Search for the cell housing the specified text and yield its (x, y) center coordinate. 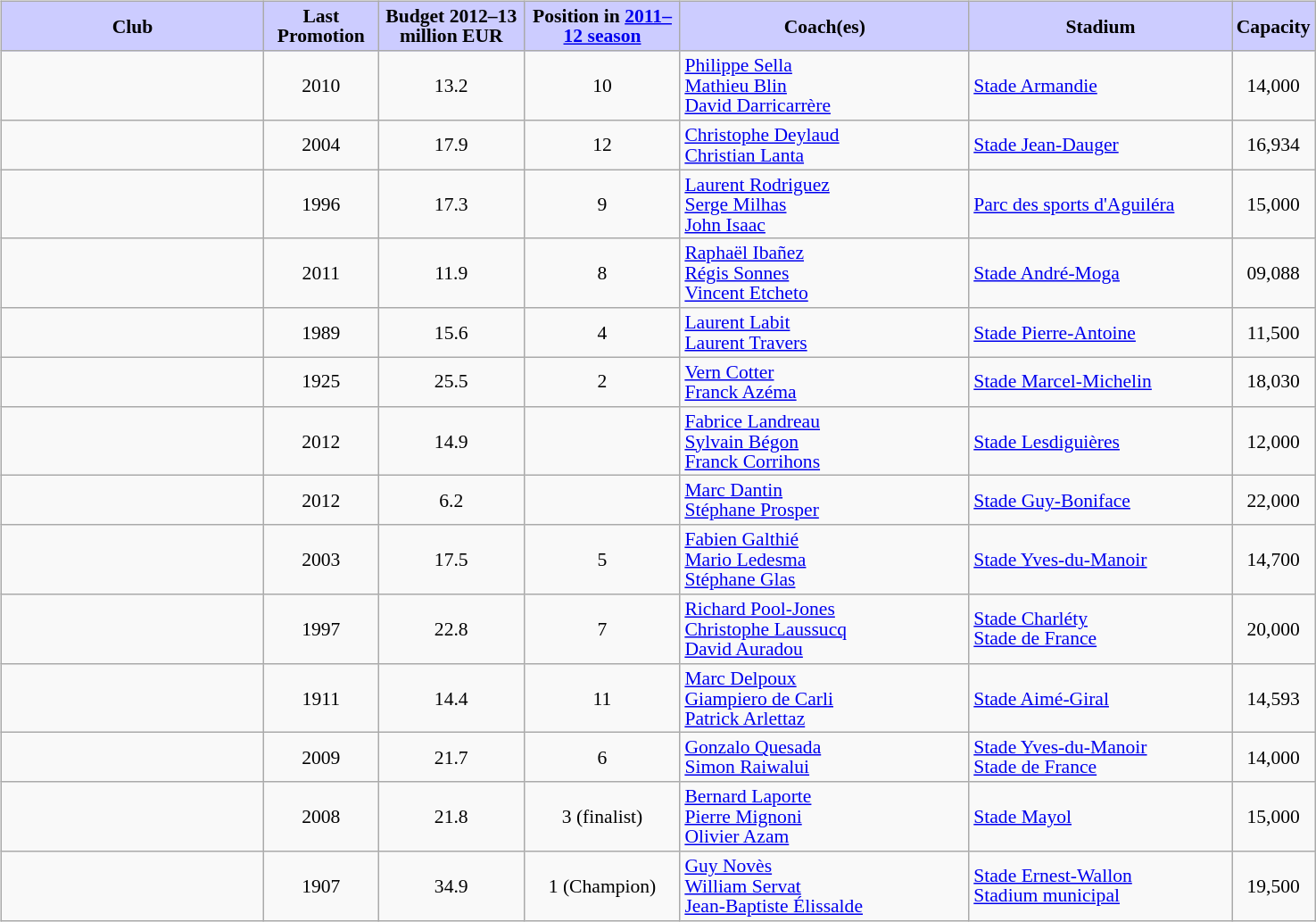
4 (603, 332)
1989 (321, 332)
16,934 (1274, 145)
Marc DantinStéphane Prosper (824, 500)
Position in 2011–12 season (603, 27)
Stade Pierre-Antoine (1100, 332)
12,000 (1274, 441)
Stade Guy-Boniface (1100, 500)
1911 (321, 698)
Fabrice LandreauSylvain BégonFranck Corrihons (824, 441)
2003 (321, 560)
9 (603, 204)
15.6 (451, 332)
Fabien GalthiéMario LedesmaStéphane Glas (824, 560)
1907 (321, 886)
Stade Ernest-WallonStadium municipal (1100, 886)
21.8 (451, 817)
Bernard LaportePierre MignoniOlivier Azam (824, 817)
Club (132, 27)
Stade Yves-du-Manoir (1100, 560)
Richard Pool-JonesChristophe LaussucqDavid Auradou (824, 629)
Marc DelpouxGiampiero de CarliPatrick Arlettaz (824, 698)
17.3 (451, 204)
Capacity (1274, 27)
14,700 (1274, 560)
1997 (321, 629)
14.4 (451, 698)
Parc des sports d'Aguiléra (1100, 204)
Laurent LabitLaurent Travers (824, 332)
12 (603, 145)
Laurent RodriguezSerge MilhasJohn Isaac (824, 204)
8 (603, 273)
14.9 (451, 441)
Philippe SellaMathieu BlinDavid Darricarrère (824, 86)
Stade Yves-du-ManoirStade de France (1100, 757)
2 (603, 382)
09,088 (1274, 273)
6.2 (451, 500)
Coach(es) (824, 27)
Stadium (1100, 27)
5 (603, 560)
21.7 (451, 757)
13.2 (451, 86)
19,500 (1274, 886)
20,000 (1274, 629)
Guy NovèsWilliam ServatJean-Baptiste Élissalde (824, 886)
7 (603, 629)
2004 (321, 145)
Stade Jean-Dauger (1100, 145)
6 (603, 757)
14,593 (1274, 698)
1925 (321, 382)
3 (finalist) (603, 817)
34.9 (451, 886)
Budget 2012–13 million EUR (451, 27)
10 (603, 86)
18,030 (1274, 382)
Vern CotterFranck Azéma (824, 382)
17.5 (451, 560)
2011 (321, 273)
Stade Armandie (1100, 86)
17.9 (451, 145)
Christophe DeylaudChristian Lanta (824, 145)
Stade Marcel-Michelin (1100, 382)
2009 (321, 757)
Raphaël IbañezRégis SonnesVincent Etcheto (824, 273)
11,500 (1274, 332)
Stade Lesdiguières (1100, 441)
Gonzalo Quesada Simon Raiwalui (824, 757)
Stade André-Moga (1100, 273)
Stade Aimé-Giral (1100, 698)
2008 (321, 817)
1996 (321, 204)
22.8 (451, 629)
2010 (321, 86)
Last Promotion (321, 27)
11.9 (451, 273)
Stade CharlétyStade de France (1100, 629)
25.5 (451, 382)
1 (Champion) (603, 886)
Stade Mayol (1100, 817)
11 (603, 698)
22,000 (1274, 500)
